Extract the (X, Y) coordinate from the center of the cell holding the provided text.  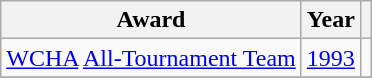
Year (330, 20)
Award (152, 20)
1993 (330, 58)
WCHA All-Tournament Team (152, 58)
